Determine the [X, Y] coordinate at the center of the cell enclosing the given text.  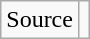
Source [40, 20]
